Find where the given text appears and provide that cell's center as (X, Y) coordinate. 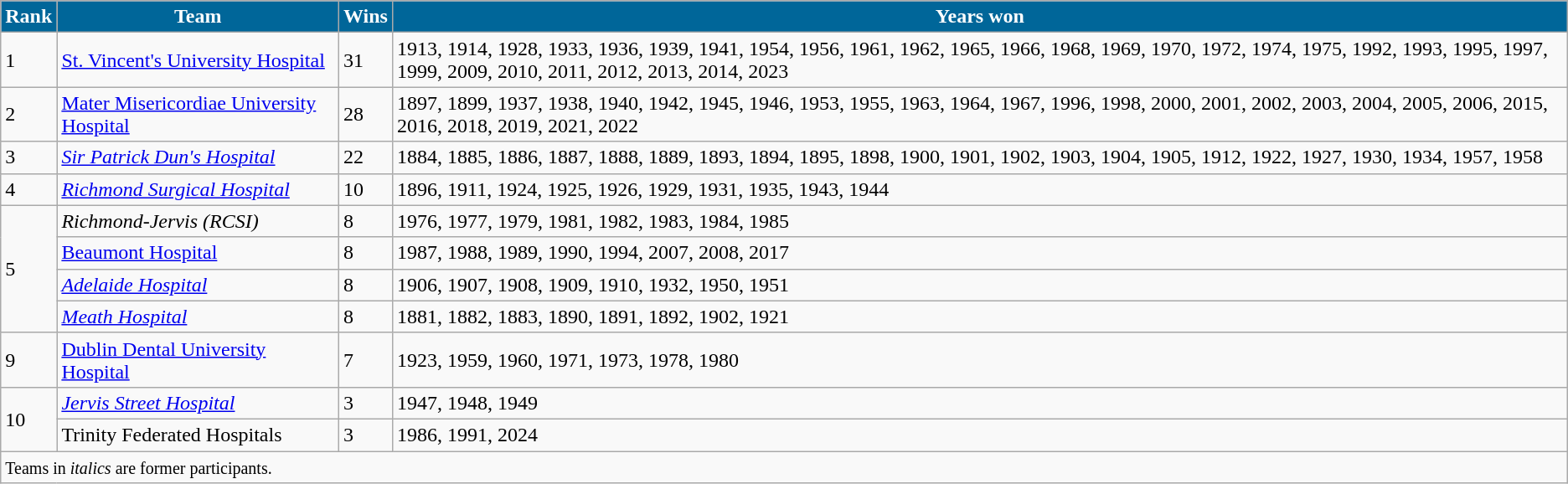
Dublin Dental University Hospital (198, 360)
Years won (980, 17)
Meath Hospital (198, 317)
22 (366, 157)
1923, 1959, 1960, 1971, 1973, 1978, 1980 (980, 360)
4 (28, 189)
Rank (28, 17)
Trinity Federated Hospitals (198, 435)
1 (28, 60)
Richmond Surgical Hospital (198, 189)
Mater Misericordiae University Hospital (198, 114)
Wins (366, 17)
7 (366, 360)
9 (28, 360)
1881, 1882, 1883, 1890, 1891, 1892, 1902, 1921 (980, 317)
31 (366, 60)
Sir Patrick Dun's Hospital (198, 157)
Team (198, 17)
Adelaide Hospital (198, 285)
1976, 1977, 1979, 1981, 1982, 1983, 1984, 1985 (980, 221)
Teams in italics are former participants. (784, 466)
1947, 1948, 1949 (980, 403)
2 (28, 114)
5 (28, 269)
St. Vincent's University Hospital (198, 60)
28 (366, 114)
Beaumont Hospital (198, 253)
1986, 1991, 2024 (980, 435)
Jervis Street Hospital (198, 403)
1987, 1988, 1989, 1990, 1994, 2007, 2008, 2017 (980, 253)
1906, 1907, 1908, 1909, 1910, 1932, 1950, 1951 (980, 285)
Richmond-Jervis (RCSI) (198, 221)
1896, 1911, 1924, 1925, 1926, 1929, 1931, 1935, 1943, 1944 (980, 189)
1884, 1885, 1886, 1887, 1888, 1889, 1893, 1894, 1895, 1898, 1900, 1901, 1902, 1903, 1904, 1905, 1912, 1922, 1927, 1930, 1934, 1957, 1958 (980, 157)
